Capture the cell that displays the provided text and extract its [X, Y] central coordinate. 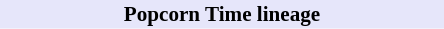
Popcorn Time lineage [222, 14]
